Return [x, y] of the center of cell containing provided text 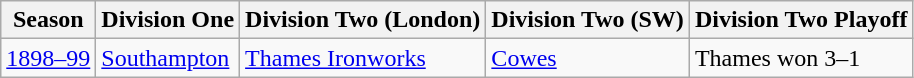
Division One [168, 20]
1898–99 [48, 58]
Division Two Playoff [801, 20]
Thames won 3–1 [801, 58]
Thames Ironworks [363, 58]
Division Two (SW) [588, 20]
Southampton [168, 58]
Season [48, 20]
Cowes [588, 58]
Division Two (London) [363, 20]
